Pinpoint the cell where the given text exists, returning its [x, y] midpoint coordinate. 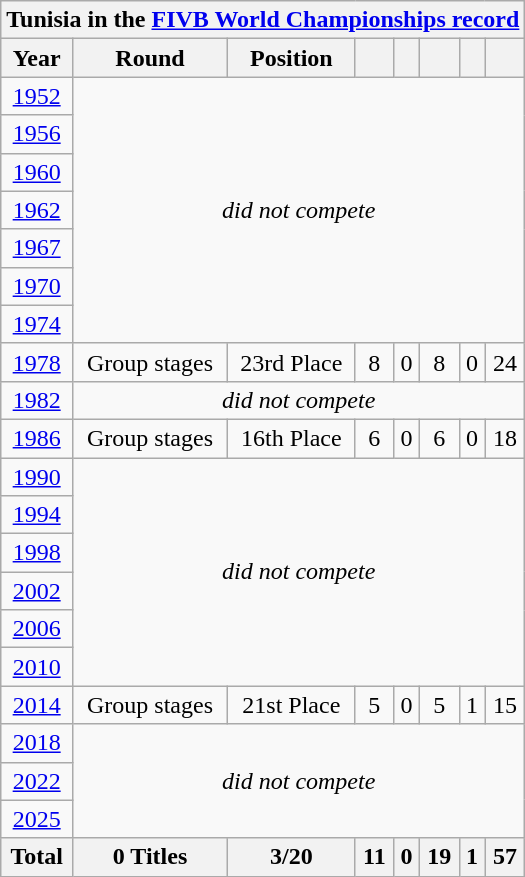
1970 [37, 286]
2006 [37, 629]
1986 [37, 438]
Round [150, 58]
2018 [37, 743]
1994 [37, 515]
1998 [37, 553]
57 [505, 857]
24 [505, 362]
21st Place [291, 705]
2022 [37, 781]
1960 [37, 172]
23rd Place [291, 362]
19 [439, 857]
11 [374, 857]
18 [505, 438]
Total [37, 857]
1974 [37, 324]
1982 [37, 400]
Year [37, 58]
Position [291, 58]
1956 [37, 134]
1990 [37, 477]
16th Place [291, 438]
1978 [37, 362]
1952 [37, 96]
15 [505, 705]
0 Titles [150, 857]
Tunisia in the FIVB World Championships record [263, 20]
2025 [37, 819]
2010 [37, 667]
2002 [37, 591]
1962 [37, 210]
1967 [37, 248]
2014 [37, 705]
3/20 [291, 857]
